Pinpoint the cell where the given text exists, returning its (x, y) midpoint coordinate. 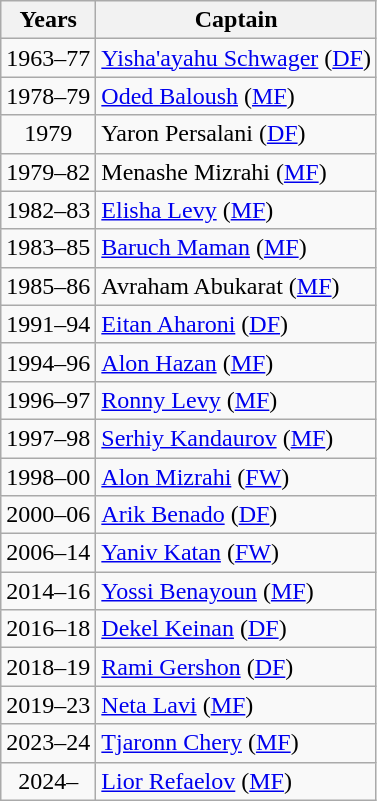
1963–77 (48, 58)
1979 (48, 134)
2000–06 (48, 515)
1982–83 (48, 210)
1997–98 (48, 438)
2023–24 (48, 743)
2014–16 (48, 591)
Rami Gershon (DF) (236, 667)
Yisha'ayahu Schwager (DF) (236, 58)
1978–79 (48, 96)
Yaron Persalani (DF) (236, 134)
Neta Lavi (MF) (236, 705)
Alon Hazan (MF) (236, 362)
Oded Baloush (MF) (236, 96)
2016–18 (48, 629)
Elisha Levy (MF) (236, 210)
Arik Benado (DF) (236, 515)
2019–23 (48, 705)
Menashe Mizrahi (MF) (236, 172)
1979–82 (48, 172)
Yossi Benayoun (MF) (236, 591)
Eitan Aharoni (DF) (236, 324)
1983–85 (48, 248)
Ronny Levy (MF) (236, 400)
Dekel Keinan (DF) (236, 629)
1985–86 (48, 286)
Serhiy Kandaurov (MF) (236, 438)
1991–94 (48, 324)
Years (48, 20)
Baruch Maman (MF) (236, 248)
Avraham Abukarat (MF) (236, 286)
Lior Refaelov (MF) (236, 781)
2024– (48, 781)
Alon Mizrahi (FW) (236, 477)
2018–19 (48, 667)
Captain (236, 20)
1998–00 (48, 477)
1994–96 (48, 362)
2006–14 (48, 553)
Tjaronn Chery (MF) (236, 743)
1996–97 (48, 400)
Yaniv Katan (FW) (236, 553)
